Extract the [x, y] coordinate from the center of the cell holding the provided text.  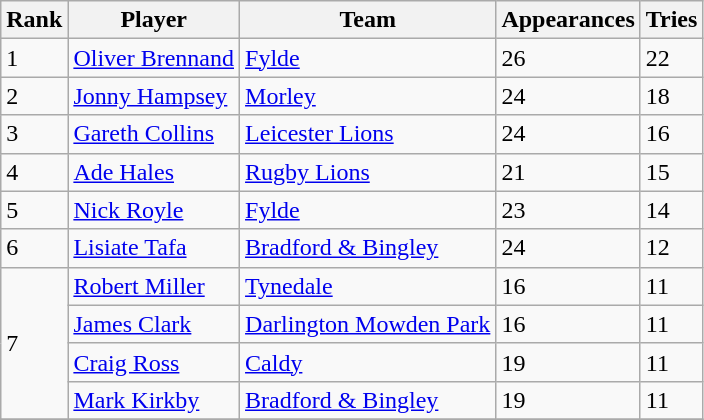
Rugby Lions [368, 172]
3 [34, 134]
Caldy [368, 362]
12 [672, 248]
Oliver Brennand [154, 58]
Gareth Collins [154, 134]
Tynedale [368, 286]
21 [568, 172]
Tries [672, 20]
23 [568, 210]
1 [34, 58]
Player [154, 20]
Craig Ross [154, 362]
James Clark [154, 324]
Lisiate Tafa [154, 248]
7 [34, 343]
Ade Hales [154, 172]
6 [34, 248]
15 [672, 172]
18 [672, 96]
Team [368, 20]
22 [672, 58]
Leicester Lions [368, 134]
Morley [368, 96]
Jonny Hampsey [154, 96]
Darlington Mowden Park [368, 324]
Rank [34, 20]
Appearances [568, 20]
26 [568, 58]
4 [34, 172]
Robert Miller [154, 286]
Mark Kirkby [154, 400]
5 [34, 210]
Nick Royle [154, 210]
14 [672, 210]
2 [34, 96]
